Pinpoint the cell where the given text exists, returning its [x, y] midpoint coordinate. 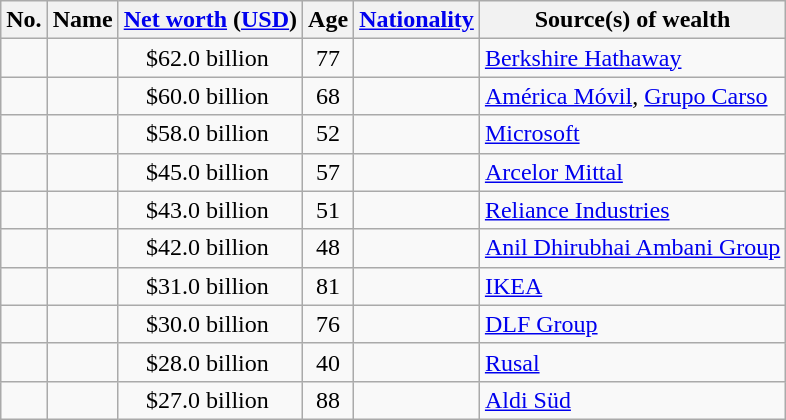
Rusal [632, 362]
Age [328, 20]
Source(s) of wealth [632, 20]
Net worth (USD) [210, 20]
76 [328, 324]
48 [328, 248]
68 [328, 96]
$28.0 billion [210, 362]
No. [24, 20]
$31.0 billion [210, 286]
52 [328, 134]
Anil Dhirubhai Ambani Group [632, 248]
Aldi Süd [632, 400]
51 [328, 210]
$45.0 billion [210, 172]
$42.0 billion [210, 248]
DLF Group [632, 324]
Name [82, 20]
Arcelor Mittal [632, 172]
$62.0 billion [210, 58]
88 [328, 400]
Berkshire Hathaway [632, 58]
Nationality [417, 20]
$58.0 billion [210, 134]
América Móvil, Grupo Carso [632, 96]
$43.0 billion [210, 210]
$30.0 billion [210, 324]
81 [328, 286]
40 [328, 362]
Reliance Industries [632, 210]
Microsoft [632, 134]
$27.0 billion [210, 400]
57 [328, 172]
IKEA [632, 286]
$60.0 billion [210, 96]
77 [328, 58]
